Scan for the cell matching the given text and deliver its (x, y) coordinate at center. 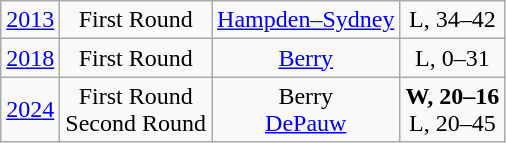
First RoundSecond Round (136, 110)
2024 (30, 110)
Berry (306, 58)
2013 (30, 20)
2018 (30, 58)
L, 0–31 (452, 58)
BerryDePauw (306, 110)
L, 34–42 (452, 20)
Hampden–Sydney (306, 20)
W, 20–16L, 20–45 (452, 110)
